Extract the [x, y] coordinate from the center of the cell holding the provided text.  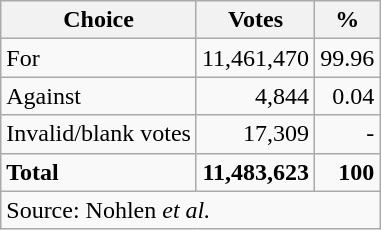
Invalid/blank votes [99, 134]
11,461,470 [255, 58]
17,309 [255, 134]
Votes [255, 20]
99.96 [348, 58]
100 [348, 172]
% [348, 20]
11,483,623 [255, 172]
- [348, 134]
For [99, 58]
Choice [99, 20]
Source: Nohlen et al. [190, 210]
0.04 [348, 96]
Total [99, 172]
Against [99, 96]
4,844 [255, 96]
